Scan for the cell matching the given text and deliver its (X, Y) coordinate at center. 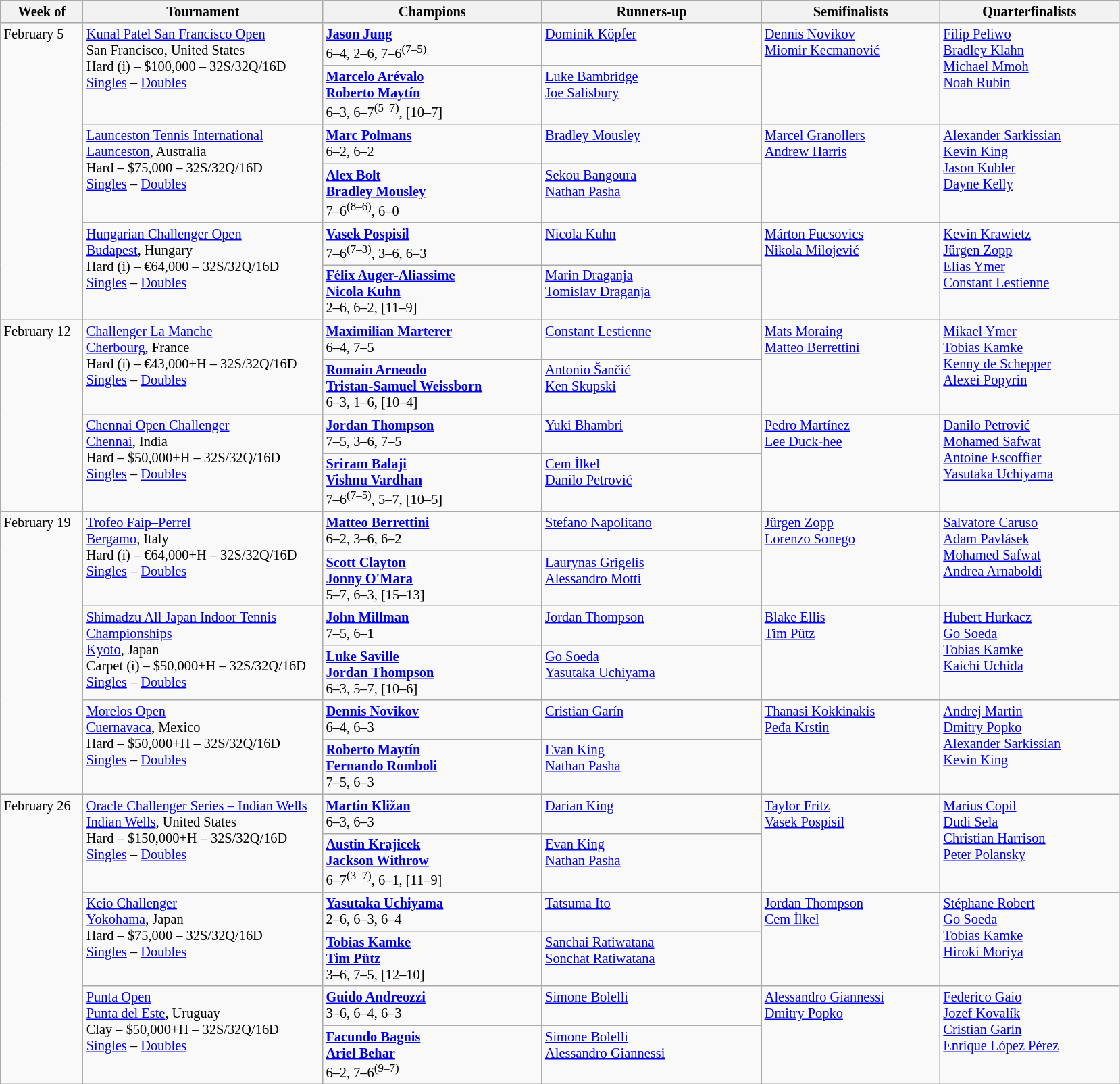
Nicola Kuhn (651, 243)
Federico Gaio Jozef Kovalík Cristian Garín Enrique López Pérez (1029, 1035)
Keio ChallengerYokohama, Japan Hard – $75,000 – 32S/32Q/16DSingles – Doubles (203, 939)
Félix Auger-Aliassime Nicola Kuhn2–6, 6–2, [11–9] (432, 292)
Andrej Martin Dmitry Popko Alexander Sarkissian Kevin King (1029, 747)
Laurynas Grigelis Alessandro Motti (651, 578)
February 19 (42, 653)
Runners-up (651, 11)
Marin Draganja Tomislav Draganja (651, 292)
February 12 (42, 416)
Alexander Sarkissian Kevin King Jason Kubler Dayne Kelly (1029, 173)
Mats Moraing Matteo Berrettini (851, 366)
Bradley Mousley (651, 144)
Alex Bolt Bradley Mousley7–6(8–6), 6–0 (432, 193)
Tobias Kamke Tim Pütz3–6, 7–5, [12–10] (432, 958)
Stéphane Robert Go Soeda Tobias Kamke Hiroki Moriya (1029, 939)
Tournament (203, 11)
Sriram Balaji Vishnu Vardhan7–6(7–5), 5–7, [10–5] (432, 483)
Simone Bolelli (651, 1006)
Danilo Petrović Mohamed Safwat Antoine Escoffier Yasutaka Uchiyama (1029, 462)
Tatsuma Ito (651, 912)
Luke Saville Jordan Thompson6–3, 5–7, [10–6] (432, 672)
Thanasi Kokkinakis Peđa Krstin (851, 747)
Hungarian Challenger OpenBudapest, Hungary Hard (i) – €64,000 – 32S/32Q/16DSingles – Doubles (203, 272)
Marc Polmans6–2, 6–2 (432, 144)
Maximilian Marterer6–4, 7–5 (432, 339)
Austin Krajicek Jackson Withrow6–7(3–7), 6–1, [11–9] (432, 862)
Marcelo Arévalo Roberto Maytín6–3, 6–7(5–7), [10–7] (432, 95)
Stefano Napolitano (651, 531)
Champions (432, 11)
Hubert Hurkacz Go Soeda Tobias Kamke Kaichi Uchida (1029, 653)
Punta OpenPunta del Este, Uruguay Clay – $50,000+H – 32S/32Q/16DSingles – Doubles (203, 1035)
Matteo Berrettini6–2, 3–6, 6–2 (432, 531)
Cem İlkel Danilo Petrović (651, 483)
Romain Arneodo Tristan-Samuel Weissborn6–3, 1–6, [10–4] (432, 387)
John Millman7–5, 6–1 (432, 625)
Mikael Ymer Tobias Kamke Kenny de Schepper Alexei Popyrin (1029, 366)
Dominik Köpfer (651, 45)
Go Soeda Yasutaka Uchiyama (651, 672)
Darian King (651, 814)
Yuki Bhambri (651, 433)
Kunal Patel San Francisco OpenSan Francisco, United States Hard (i) – $100,000 – 32S/32Q/16DSingles – Doubles (203, 74)
Facundo Bagnis Ariel Behar6–2, 7–6(9–7) (432, 1054)
Shimadzu All Japan Indoor Tennis ChampionshipsKyoto, Japan Carpet (i) – $50,000+H – 32S/32Q/16DSingles – Doubles (203, 653)
Scott Clayton Jonny O'Mara5–7, 6–3, [15–13] (432, 578)
Luke Bambridge Joe Salisbury (651, 95)
Week of (42, 11)
February 26 (42, 939)
Pedro Martínez Lee Duck-hee (851, 462)
Chennai Open ChallengerChennai, India Hard – $50,000+H – 32S/32Q/16DSingles – Doubles (203, 462)
Antonio Šančić Ken Skupski (651, 387)
Dennis Novikov6–4, 6–3 (432, 720)
Quarterfinalists (1029, 11)
Márton Fucsovics Nikola Milojević (851, 272)
Morelos OpenCuernavaca, Mexico Hard – $50,000+H – 32S/32Q/16DSingles – Doubles (203, 747)
Trofeo Faip–PerrelBergamo, Italy Hard (i) – €64,000+H – 32S/32Q/16DSingles – Doubles (203, 558)
Martin Kližan6–3, 6–3 (432, 814)
Jordan Thompson (651, 625)
Yasutaka Uchiyama2–6, 6–3, 6–4 (432, 912)
Sekou Bangoura Nathan Pasha (651, 193)
Challenger La MancheCherbourg, France Hard (i) – €43,000+H – 32S/32Q/16DSingles – Doubles (203, 366)
Jordan Thompson Cem İlkel (851, 939)
Marius Copil Dudi Sela Christian Harrison Peter Polansky (1029, 843)
Jason Jung6–4, 2–6, 7–6(7–5) (432, 45)
Marcel Granollers Andrew Harris (851, 173)
Launceston Tennis InternationalLaunceston, Australia Hard – $75,000 – 32S/32Q/16DSingles – Doubles (203, 173)
February 5 (42, 172)
Dennis Novikov Miomir Kecmanović (851, 74)
Simone Bolelli Alessandro Giannessi (651, 1054)
Vasek Pospisil7–6(7–3), 3–6, 6–3 (432, 243)
Oracle Challenger Series – Indian WellsIndian Wells, United States Hard – $150,000+H – 32S/32Q/16DSingles – Doubles (203, 843)
Guido Andreozzi3–6, 6–4, 6–3 (432, 1006)
Semifinalists (851, 11)
Taylor Fritz Vasek Pospisil (851, 843)
Filip Peliwo Bradley Klahn Michael Mmoh Noah Rubin (1029, 74)
Jordan Thompson7–5, 3–6, 7–5 (432, 433)
Blake Ellis Tim Pütz (851, 653)
Jürgen Zopp Lorenzo Sonego (851, 558)
Alessandro Giannessi Dmitry Popko (851, 1035)
Constant Lestienne (651, 339)
Salvatore Caruso Adam Pavlásek Mohamed Safwat Andrea Arnaboldi (1029, 558)
Cristian Garín (651, 720)
Kevin Krawietz Jürgen Zopp Elias Ymer Constant Lestienne (1029, 272)
Sanchai Ratiwatana Sonchat Ratiwatana (651, 958)
Roberto Maytín Fernando Romboli7–5, 6–3 (432, 766)
